Extract the (X, Y) coordinate from the center of the cell holding the provided text.  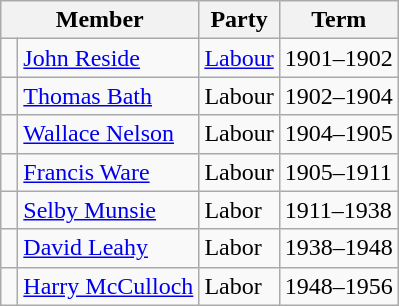
Wallace Nelson (108, 134)
Thomas Bath (108, 96)
1905–1911 (338, 172)
1911–1938 (338, 210)
Selby Munsie (108, 210)
Party (239, 20)
John Reside (108, 58)
Francis Ware (108, 172)
David Leahy (108, 248)
Term (338, 20)
1902–1904 (338, 96)
Member (100, 20)
1938–1948 (338, 248)
1901–1902 (338, 58)
Harry McCulloch (108, 286)
1904–1905 (338, 134)
1948–1956 (338, 286)
